Identify which cell holds the provided text, then report its (X, Y) central coordinate. 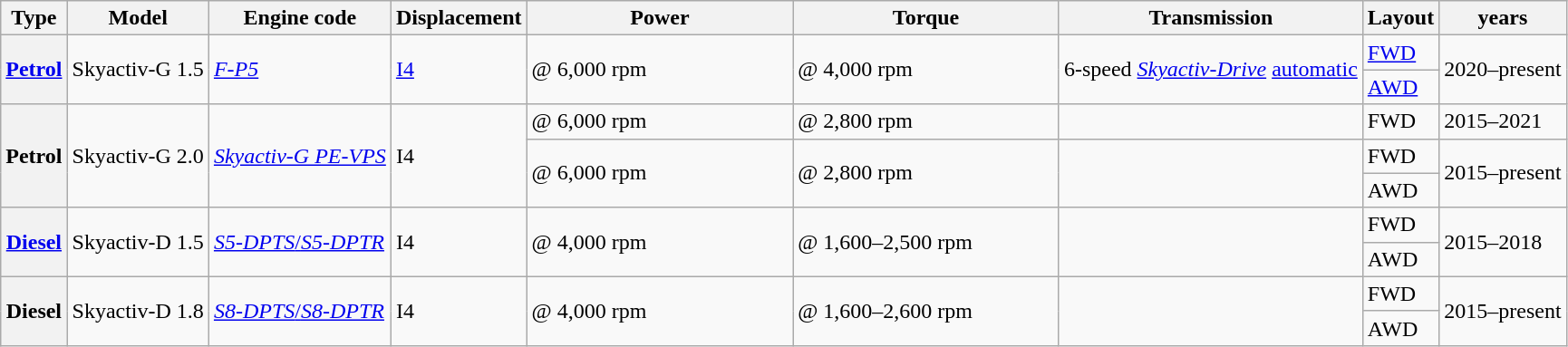
Skyactiv-G 2.0 (138, 156)
Torque (926, 18)
Skyactiv-D 1.5 (138, 242)
6-speed Skyactiv-Drive automatic (1211, 70)
Transmission (1211, 18)
2015–2021 (1503, 121)
Model (138, 18)
F-P5 (299, 70)
Skyactiv-G PE-VPS (299, 156)
Skyactiv-G 1.5 (138, 70)
Displacement (459, 18)
S5-DPTS/S5-DPTR (299, 242)
@ 1,600–2,600 rpm (926, 311)
years (1503, 18)
Power (660, 18)
Engine code (299, 18)
2020–present (1503, 70)
Skyactiv-D 1.8 (138, 311)
2015–2018 (1503, 242)
@ 1,600–2,500 rpm (926, 242)
S8-DPTS/S8-DPTR (299, 311)
Layout (1400, 18)
Type (34, 18)
